Capture the cell that displays the provided text and extract its (X, Y) central coordinate. 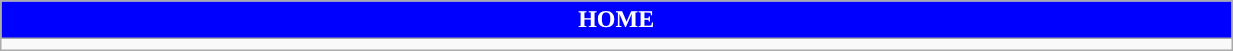
HOME (616, 20)
